From the cell containing the given text, extract its center point as (x, y) coordinate. 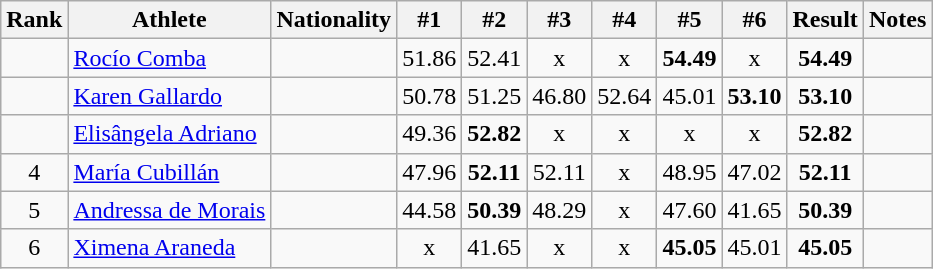
Result (825, 20)
Rank (34, 20)
6 (34, 248)
#4 (624, 20)
Elisângela Adriano (170, 134)
#3 (560, 20)
Karen Gallardo (170, 96)
48.95 (690, 172)
5 (34, 210)
#2 (494, 20)
47.60 (690, 210)
52.64 (624, 96)
47.96 (430, 172)
Andressa de Morais (170, 210)
52.41 (494, 58)
51.25 (494, 96)
Rocío Comba (170, 58)
#5 (690, 20)
50.78 (430, 96)
48.29 (560, 210)
47.02 (754, 172)
46.80 (560, 96)
#6 (754, 20)
49.36 (430, 134)
Nationality (334, 20)
#1 (430, 20)
51.86 (430, 58)
Athlete (170, 20)
Notes (897, 20)
Ximena Araneda (170, 248)
María Cubillán (170, 172)
44.58 (430, 210)
4 (34, 172)
